Detect which cell encompasses the target text, then output its (x, y) center coordinate. 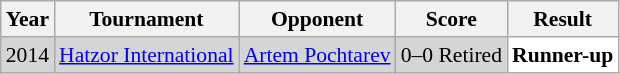
Opponent (318, 19)
2014 (28, 55)
Artem Pochtarev (318, 55)
0–0 Retired (452, 55)
Hatzor International (146, 55)
Score (452, 19)
Year (28, 19)
Tournament (146, 19)
Runner-up (562, 55)
Result (562, 19)
